Locate the cell with the specified text and output its (x, y) center coordinate. 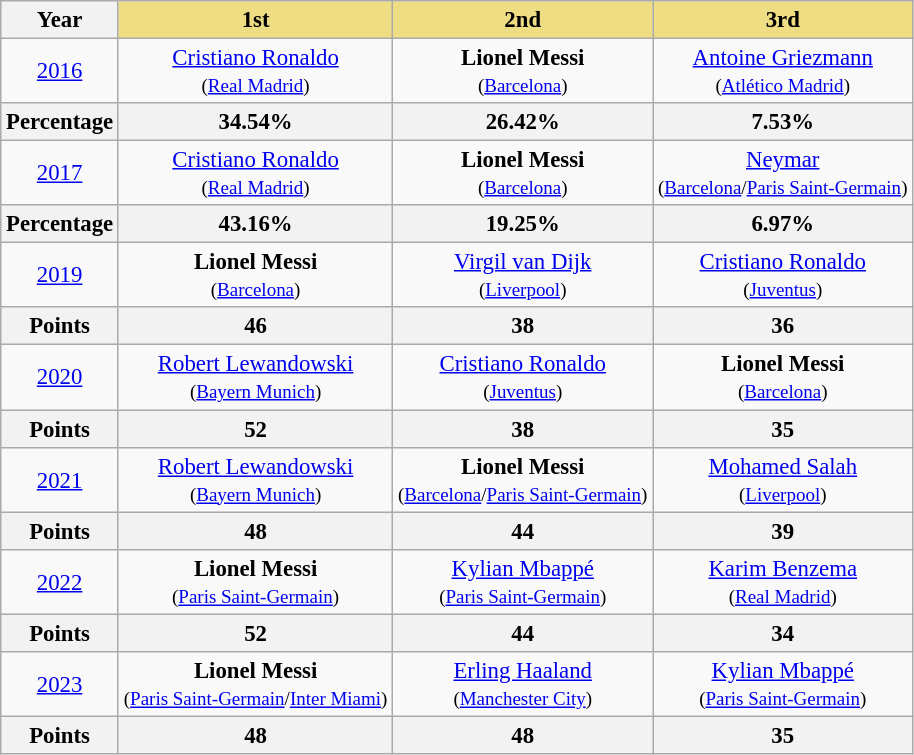
Virgil van Dijk (Liverpool) (523, 276)
2021 (60, 480)
36 (783, 327)
Erling Haaland (Manchester City) (523, 684)
43.16% (255, 224)
2nd (523, 20)
Antoine Griezmann (Atlético Madrid) (783, 72)
2020 (60, 378)
3rd (783, 20)
Lionel Messi (Paris Saint-Germain) (255, 582)
34 (783, 633)
Mohamed Salah (Liverpool) (783, 480)
2023 (60, 684)
2022 (60, 582)
Lionel Messi (Paris Saint-Germain/Inter Miami) (255, 684)
1st (255, 20)
19.25% (523, 224)
Neymar (Barcelona/Paris Saint-Germain) (783, 174)
7.53% (783, 122)
39 (783, 531)
46 (255, 327)
2017 (60, 174)
6.97% (783, 224)
2016 (60, 72)
26.42% (523, 122)
Lionel Messi (Barcelona/Paris Saint-Germain) (523, 480)
2019 (60, 276)
34.54% (255, 122)
Karim Benzema (Real Madrid) (783, 582)
Year (60, 20)
